Pinpoint the cell where the given text exists, returning its (X, Y) midpoint coordinate. 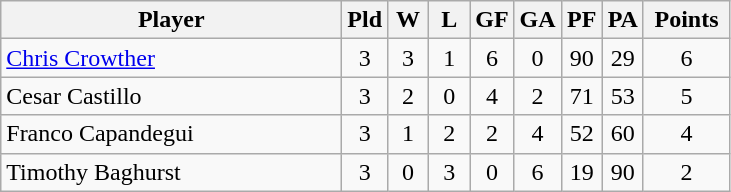
Chris Crowther (172, 58)
5 (686, 96)
W (408, 20)
GF (492, 20)
GA (538, 20)
53 (622, 96)
Points (686, 20)
L (450, 20)
Timothy Baghurst (172, 172)
19 (582, 172)
Player (172, 20)
29 (622, 58)
Franco Capandegui (172, 134)
71 (582, 96)
52 (582, 134)
Cesar Castillo (172, 96)
Pld (365, 20)
PF (582, 20)
60 (622, 134)
PA (622, 20)
